Return (X, Y) of the center of cell containing provided text 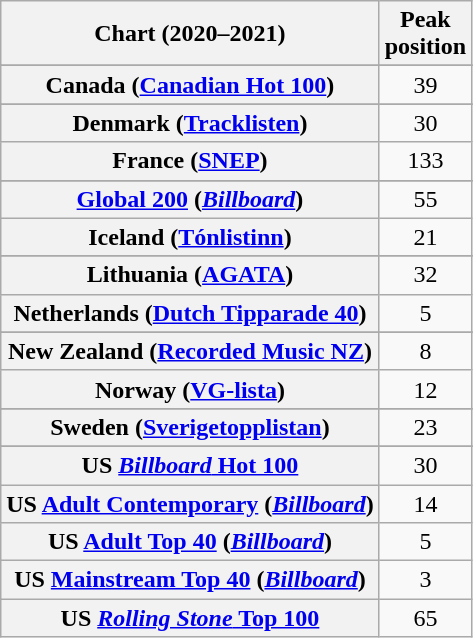
Iceland (Tónlistinn) (190, 237)
21 (425, 237)
32 (425, 275)
133 (425, 161)
14 (425, 503)
Chart (2020–2021) (190, 34)
Netherlands (Dutch Tipparade 40) (190, 313)
New Zealand (Recorded Music NZ) (190, 351)
Denmark (Tracklisten) (190, 123)
55 (425, 199)
Canada (Canadian Hot 100) (190, 85)
3 (425, 580)
12 (425, 389)
Peakposition (425, 34)
39 (425, 85)
US Billboard Hot 100 (190, 465)
US Adult Contemporary (Billboard) (190, 503)
US Rolling Stone Top 100 (190, 618)
France (SNEP) (190, 161)
Lithuania (AGATA) (190, 275)
8 (425, 351)
Global 200 (Billboard) (190, 199)
US Mainstream Top 40 (Billboard) (190, 580)
23 (425, 427)
65 (425, 618)
Sweden (Sverigetopplistan) (190, 427)
US Adult Top 40 (Billboard) (190, 542)
Norway (VG-lista) (190, 389)
